Return (X, Y) of the center of cell containing provided text 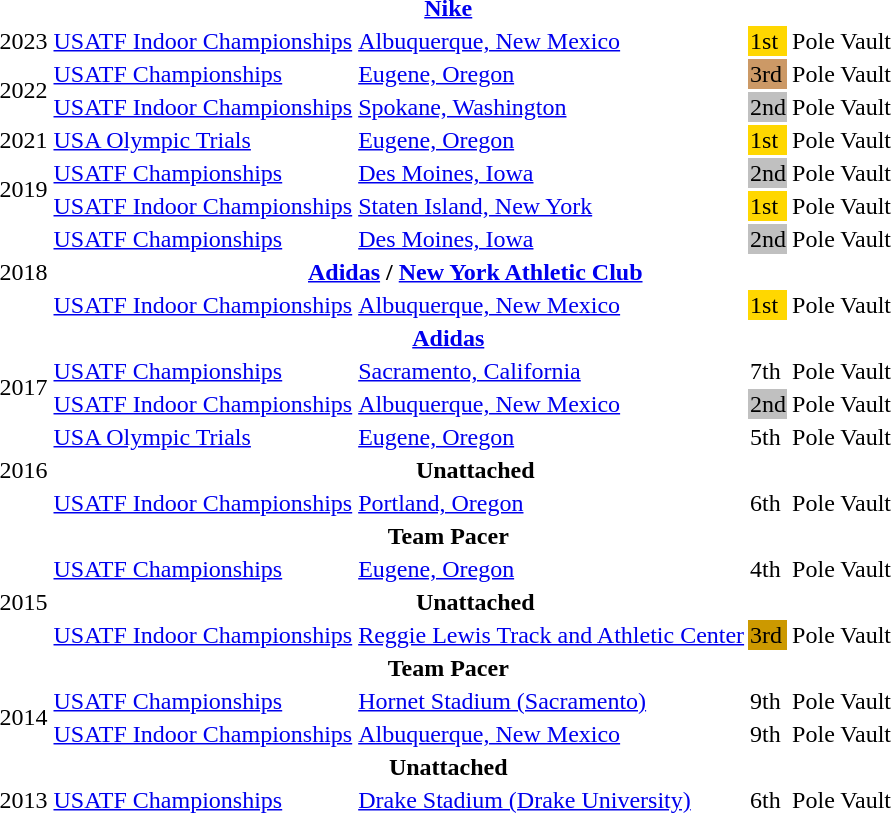
Staten Island, New York (552, 206)
Hornet Stadium (Sacramento) (552, 701)
7th (768, 371)
Portland, Oregon (552, 503)
Reggie Lewis Track and Athletic Center (552, 635)
Spokane, Washington (552, 107)
Sacramento, California (552, 371)
5th (768, 437)
6th (768, 503)
4th (768, 569)
